Locate the cell with the specified text and output its (X, Y) center coordinate. 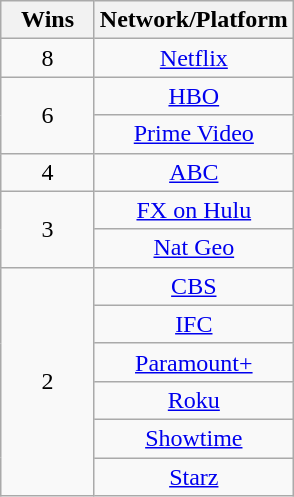
Network/Platform (194, 20)
4 (48, 172)
HBO (194, 96)
Showtime (194, 438)
Roku (194, 400)
IFC (194, 324)
2 (48, 381)
Prime Video (194, 134)
Starz (194, 477)
Wins (48, 20)
3 (48, 229)
CBS (194, 286)
FX on Hulu (194, 210)
ABC (194, 172)
Paramount+ (194, 362)
Nat Geo (194, 248)
6 (48, 115)
Netflix (194, 58)
8 (48, 58)
